Output the (x, y) coordinate of the center of the cell containing the given text.  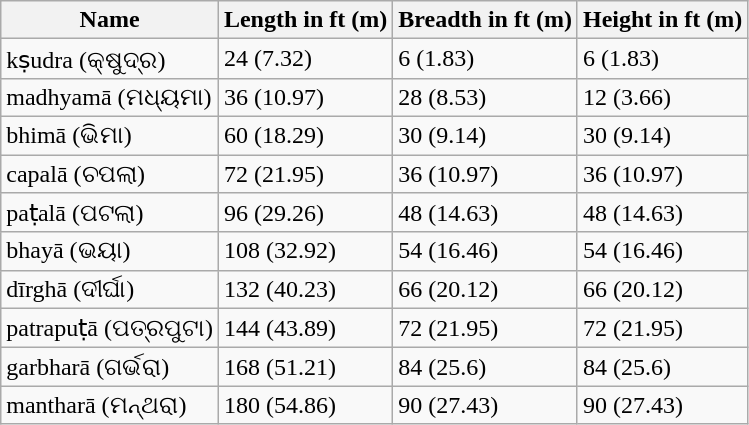
24 (7.32) (305, 59)
capalā (ଚପଲା) (110, 173)
Height in ft (m) (662, 20)
Breadth in ft (m) (486, 20)
bhimā (ଭିମା) (110, 135)
180 (54.86) (305, 405)
96 (29.26) (305, 213)
132 (40.23) (305, 289)
28 (8.53) (486, 97)
mantharā (ମନ୍ଥରା) (110, 405)
144 (43.89) (305, 328)
12 (3.66) (662, 97)
kṣudra (କ୍ଷୁଦ୍ର) (110, 59)
madhyamā (ମଧ୍ୟମା) (110, 97)
paṭalā (ପଟଲା) (110, 213)
bhayā (ଭୟା) (110, 251)
Length in ft (m) (305, 20)
Name (110, 20)
108 (32.92) (305, 251)
dīrghā (ଦୀର୍ଘା) (110, 289)
patrapuṭā (ପତ୍ରପୁଟା) (110, 328)
168 (51.21) (305, 367)
60 (18.29) (305, 135)
garbharā (ଗର୍ଭରା) (110, 367)
